From the cell containing the given text, extract its center point as (X, Y) coordinate. 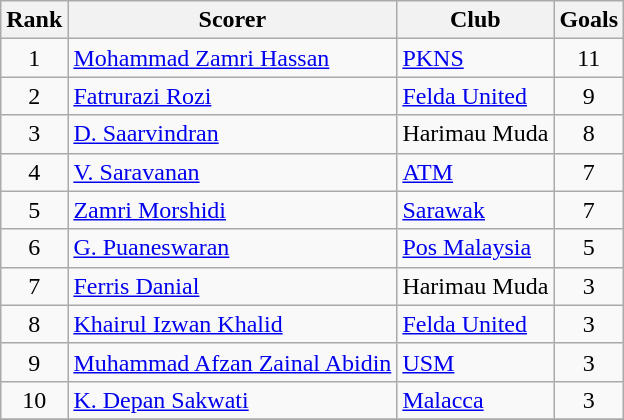
D. Saarvindran (232, 134)
Pos Malaysia (476, 248)
1 (34, 58)
6 (34, 248)
Zamri Morshidi (232, 210)
2 (34, 96)
PKNS (476, 58)
ATM (476, 172)
Ferris Danial (232, 286)
V. Saravanan (232, 172)
Muhammad Afzan Zainal Abidin (232, 362)
Club (476, 20)
Rank (34, 20)
Malacca (476, 400)
G. Puaneswaran (232, 248)
10 (34, 400)
Khairul Izwan Khalid (232, 324)
Mohammad Zamri Hassan (232, 58)
4 (34, 172)
Scorer (232, 20)
Goals (589, 20)
11 (589, 58)
Sarawak (476, 210)
USM (476, 362)
K. Depan Sakwati (232, 400)
Fatrurazi Rozi (232, 96)
